Locate the cell with the specified text and output its (x, y) center coordinate. 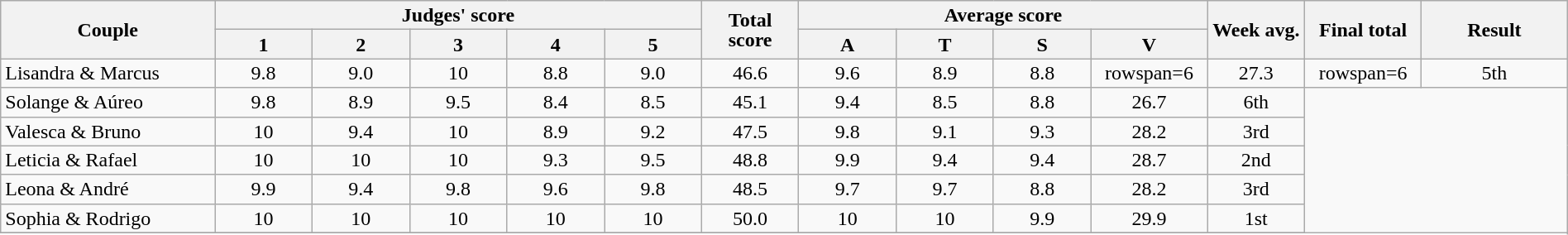
8.4 (556, 103)
26.7 (1150, 103)
Lisandra & Marcus (108, 73)
A (848, 45)
5th (1495, 73)
1 (264, 45)
6th (1256, 103)
27.3 (1256, 73)
9.1 (945, 131)
Average score (1003, 15)
1st (1256, 218)
2nd (1256, 161)
Final total (1363, 30)
3 (458, 45)
9.2 (653, 131)
Total score (750, 30)
Leona & André (108, 189)
28.7 (1150, 161)
45.1 (750, 103)
V (1150, 45)
Leticia & Rafael (108, 161)
4 (556, 45)
50.0 (750, 218)
Couple (108, 30)
Sophia & Rodrigo (108, 218)
48.5 (750, 189)
T (945, 45)
Valesca & Bruno (108, 131)
S (1042, 45)
Result (1495, 30)
5 (653, 45)
48.8 (750, 161)
47.5 (750, 131)
Judges' score (458, 15)
Solange & Aúreo (108, 103)
2 (361, 45)
Week avg. (1256, 30)
29.9 (1150, 218)
46.6 (750, 73)
